Scan for the cell matching the given text and deliver its [X, Y] coordinate at center. 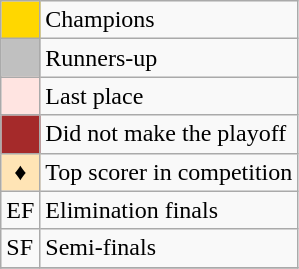
Last place [169, 96]
Elimination finals [169, 210]
Semi-finals [169, 248]
EF [20, 210]
Champions [169, 20]
♦ [20, 172]
Top scorer in competition [169, 172]
Runners-up [169, 58]
SF [20, 248]
Did not make the playoff [169, 134]
